Locate the cell with the specified text and output its [x, y] center coordinate. 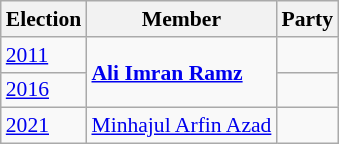
2016 [44, 90]
Ali Imran Ramz [181, 72]
Minhajul Arfin Azad [181, 126]
2021 [44, 126]
2011 [44, 55]
Member [181, 19]
Party [307, 19]
Election [44, 19]
